From the cell containing the given text, extract its center point as [x, y] coordinate. 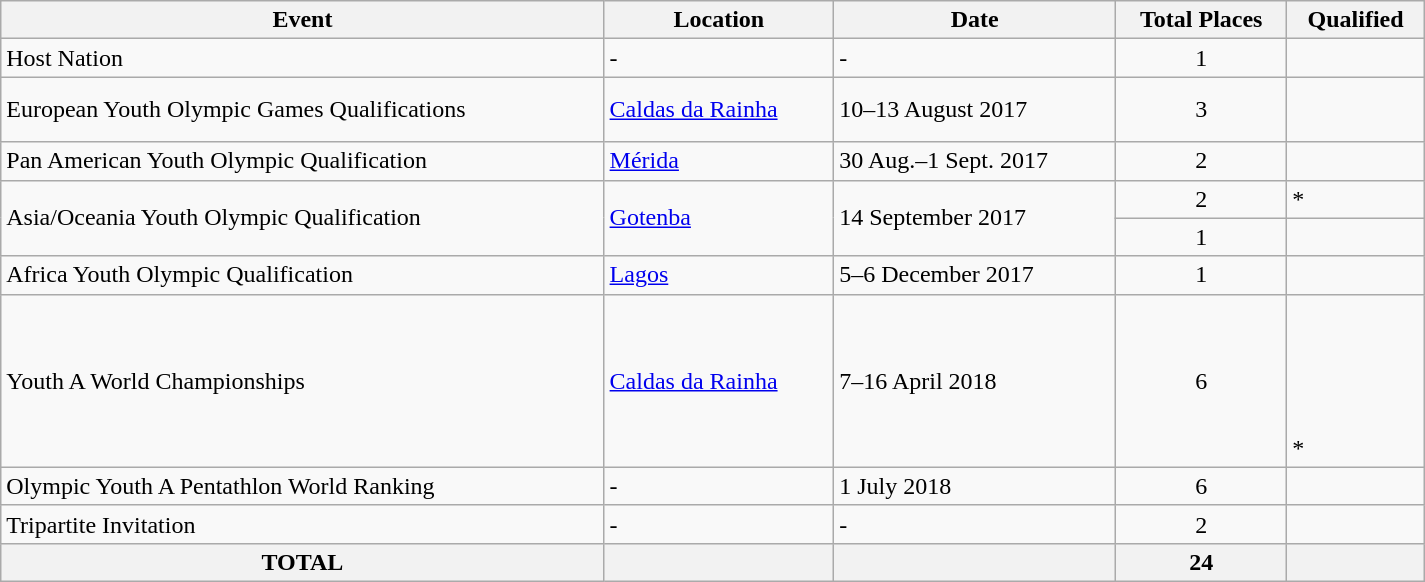
30 Aug.–1 Sept. 2017 [975, 161]
Host Nation [302, 58]
24 [1202, 562]
Africa Youth Olympic Qualification [302, 275]
Asia/Oceania Youth Olympic Qualification [302, 218]
Total Places [1202, 20]
Location [719, 20]
TOTAL [302, 562]
Qualified [1356, 20]
Tripartite Invitation [302, 524]
Event [302, 20]
Youth A World Championships [302, 380]
1 July 2018 [975, 486]
10–13 August 2017 [975, 110]
European Youth Olympic Games Qualifications [302, 110]
7–16 April 2018 [975, 380]
Date [975, 20]
3 [1202, 110]
Pan American Youth Olympic Qualification [302, 161]
Mérida [719, 161]
Olympic Youth A Pentathlon World Ranking [302, 486]
5–6 December 2017 [975, 275]
14 September 2017 [975, 218]
Gotenba [719, 218]
Lagos [719, 275]
